Locate the cell with the specified text and output its [x, y] center coordinate. 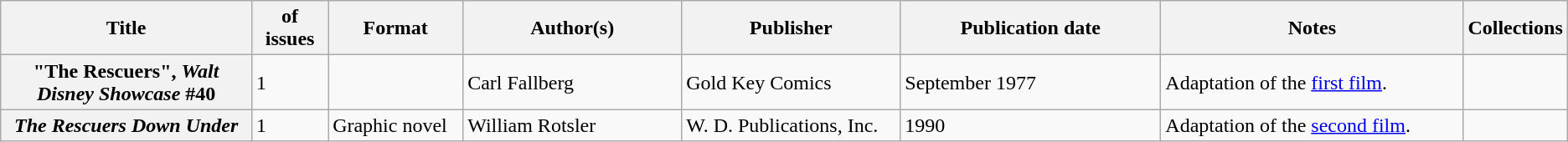
September 1977 [1030, 82]
"The Rescuers", Walt Disney Showcase #40 [126, 82]
The Rescuers Down Under [126, 125]
1990 [1030, 125]
Author(s) [573, 28]
of issues [290, 28]
Adaptation of the first film. [1312, 82]
Gold Key Comics [791, 82]
Graphic novel [395, 125]
William Rotsler [573, 125]
W. D. Publications, Inc. [791, 125]
Format [395, 28]
Notes [1312, 28]
Publisher [791, 28]
Adaptation of the second film. [1312, 125]
Publication date [1030, 28]
Title [126, 28]
Carl Fallberg [573, 82]
Collections [1515, 28]
